From the cell containing the given text, extract its center point as [X, Y] coordinate. 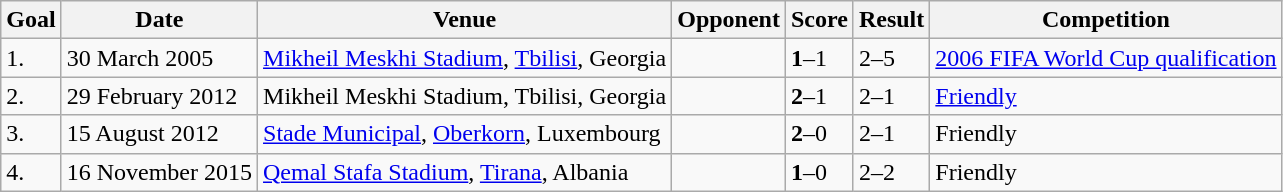
3. [31, 134]
2–0 [819, 134]
2–2 [891, 172]
Opponent [729, 20]
4. [31, 172]
15 August 2012 [159, 134]
2. [31, 96]
1. [31, 58]
1–1 [819, 58]
16 November 2015 [159, 172]
Qemal Stafa Stadium, Tirana, Albania [465, 172]
Goal [31, 20]
1–0 [819, 172]
Result [891, 20]
30 March 2005 [159, 58]
Stade Municipal, Oberkorn, Luxembourg [465, 134]
2–5 [891, 58]
2006 FIFA World Cup qualification [1106, 58]
29 February 2012 [159, 96]
Competition [1106, 20]
Venue [465, 20]
Date [159, 20]
Score [819, 20]
